Extract the (X, Y) coordinate from the center of the cell holding the provided text.  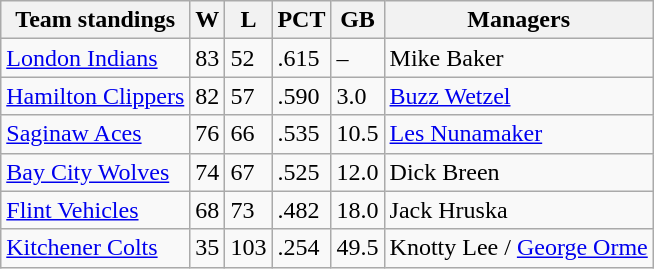
18.0 (358, 210)
76 (208, 134)
68 (208, 210)
L (248, 20)
52 (248, 58)
.525 (302, 172)
73 (248, 210)
Saginaw Aces (96, 134)
.590 (302, 96)
66 (248, 134)
57 (248, 96)
– (358, 58)
103 (248, 248)
67 (248, 172)
.615 (302, 58)
12.0 (358, 172)
83 (208, 58)
Les Nunamaker (518, 134)
Managers (518, 20)
Buzz Wetzel (518, 96)
3.0 (358, 96)
.254 (302, 248)
82 (208, 96)
W (208, 20)
10.5 (358, 134)
.535 (302, 134)
PCT (302, 20)
Team standings (96, 20)
49.5 (358, 248)
Jack Hruska (518, 210)
Kitchener Colts (96, 248)
Flint Vehicles (96, 210)
Hamilton Clippers (96, 96)
.482 (302, 210)
London Indians (96, 58)
35 (208, 248)
Dick Breen (518, 172)
74 (208, 172)
GB (358, 20)
Bay City Wolves (96, 172)
Mike Baker (518, 58)
Knotty Lee / George Orme (518, 248)
